Provide the [X, Y] coordinate of the cell's center where the given text is located.  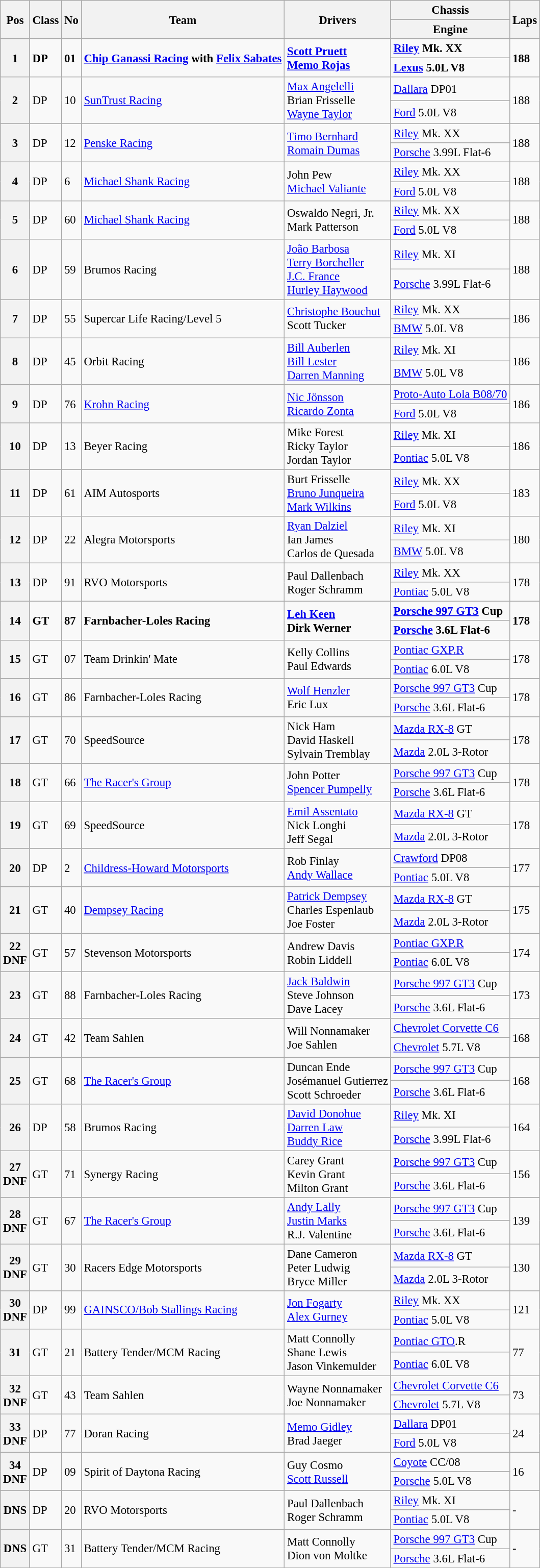
Scott Pruett Memo Rojas [338, 58]
27DNF [15, 1174]
Orbit Racing [183, 361]
8 [15, 361]
Racers Edge Motorsports [183, 1267]
18 [15, 783]
28DNF [15, 1221]
Jon Fogarty Alex Gurney [338, 1310]
34DNF [15, 1472]
Krohn Racing [183, 404]
Doran Racing [183, 1434]
99 [71, 1310]
7 [15, 318]
07 [71, 659]
Oswaldo Negri, Jr. Mark Patterson [338, 219]
67 [71, 1221]
183 [525, 493]
175 [525, 910]
164 [525, 1127]
87 [71, 620]
Memo Gidley Brad Jaeger [338, 1434]
01 [71, 58]
26 [15, 1127]
22DNF [15, 953]
156 [525, 1174]
73 [525, 1395]
Dane Cameron Peter Ludwig Bryce Miller [338, 1267]
Beyer Racing [183, 446]
Mike Forest Ricky Taylor Jordan Taylor [338, 446]
121 [525, 1310]
30DNF [15, 1310]
55 [71, 318]
57 [71, 953]
Bill Auberlen Bill Lester Darren Manning [338, 361]
Ryan Dalziel Ian James Carlos de Quesada [338, 540]
33DNF [15, 1434]
Chassis [450, 10]
Will Nonnamaker Joe Sahlen [338, 1038]
Timo Bernhard Romain Dumas [338, 143]
09 [71, 1472]
John Potter Spencer Pumpelly [338, 783]
Christophe Bouchut Scott Tucker [338, 318]
Matt Connolly Dion von Moltke [338, 1548]
180 [525, 540]
Porsche 5.0L V8 [450, 1481]
Nic Jönsson Ricardo Zonta [338, 404]
Rob Finlay Andy Wallace [338, 867]
66 [71, 783]
João Barbosa Terry Borcheller J.C. France Hurley Haywood [338, 269]
29DNF [15, 1267]
30 [71, 1267]
Coyote CC/08 [450, 1462]
Leh Keen Dirk Werner [338, 620]
Childress-Howard Motorsports [183, 867]
Team [183, 19]
Dempsey Racing [183, 910]
Andrew Davis Robin Liddell [338, 953]
SunTrust Racing [183, 101]
22 [71, 540]
Nick Ham David Haskell Sylvain Tremblay [338, 740]
Guy Cosmo Scott Russell [338, 1472]
70 [71, 740]
9 [15, 404]
59 [71, 269]
139 [525, 1221]
Patrick Dempsey Charles Espenlaub Joe Foster [338, 910]
42 [71, 1038]
GAINSCO/Bob Stallings Racing [183, 1310]
Spirit of Daytona Racing [183, 1472]
40 [71, 910]
Chip Ganassi Racing with Felix Sabates [183, 58]
14 [15, 620]
88 [71, 995]
23 [15, 995]
Andy Lally Justin Marks R.J. Valentine [338, 1221]
19 [15, 825]
173 [525, 995]
Max Angelelli Brian Frisselle Wayne Taylor [338, 101]
32DNF [15, 1395]
John Pew Michael Valiante [338, 182]
AIM Autosports [183, 493]
86 [71, 697]
Synergy Racing [183, 1174]
45 [71, 361]
Pos [15, 19]
Matt Connolly Shane Lewis Jason Vinkemulder [338, 1353]
Lexus 5.0L V8 [450, 68]
Laps [525, 19]
Class [46, 19]
Penske Racing [183, 143]
Kelly Collins Paul Edwards [338, 659]
Supercar Life Racing/Level 5 [183, 318]
3 [15, 143]
No [71, 19]
61 [71, 493]
Carey Grant Kevin Grant Milton Grant [338, 1174]
174 [525, 953]
60 [71, 219]
91 [71, 583]
11 [15, 493]
58 [71, 1127]
17 [15, 740]
15 [15, 659]
Pontiac GTO.R [450, 1341]
76 [71, 404]
177 [525, 867]
Proto-Auto Lola B08/70 [450, 394]
130 [525, 1267]
69 [71, 825]
David Donohue Darren Law Buddy Rice [338, 1127]
Wayne Nonnamaker Joe Nonnamaker [338, 1395]
Duncan Ende Josémanuel Gutierrez Scott Schroeder [338, 1081]
Burt Frisselle Bruno Junqueira Mark Wilkins [338, 493]
1 [15, 58]
25 [15, 1081]
5 [15, 219]
43 [71, 1395]
Crawford DP08 [450, 858]
68 [71, 1081]
Wolf Henzler Eric Lux [338, 697]
71 [71, 1174]
Stevenson Motorsports [183, 953]
Jack Baldwin Steve Johnson Dave Lacey [338, 995]
Alegra Motorsports [183, 540]
Team Drinkin' Mate [183, 659]
4 [15, 182]
Drivers [338, 19]
Emil Assentato Nick Longhi Jeff Segal [338, 825]
Engine [450, 30]
